Return (x, y) of the center of cell containing provided text 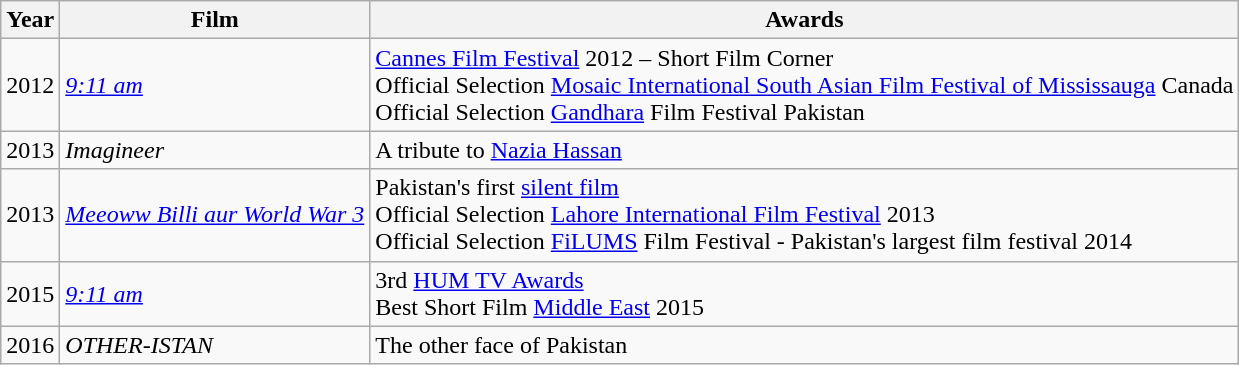
Year (30, 20)
Awards (804, 20)
2016 (30, 345)
Film (215, 20)
The other face of Pakistan (804, 345)
3rd HUM TV AwardsBest Short Film Middle East 2015 (804, 294)
A tribute to Nazia Hassan (804, 150)
OTHER-ISTAN (215, 345)
Imagineer (215, 150)
2012 (30, 85)
2015 (30, 294)
Meeoww Billi aur World War 3 (215, 215)
